Capture the cell that displays the provided text and extract its [x, y] central coordinate. 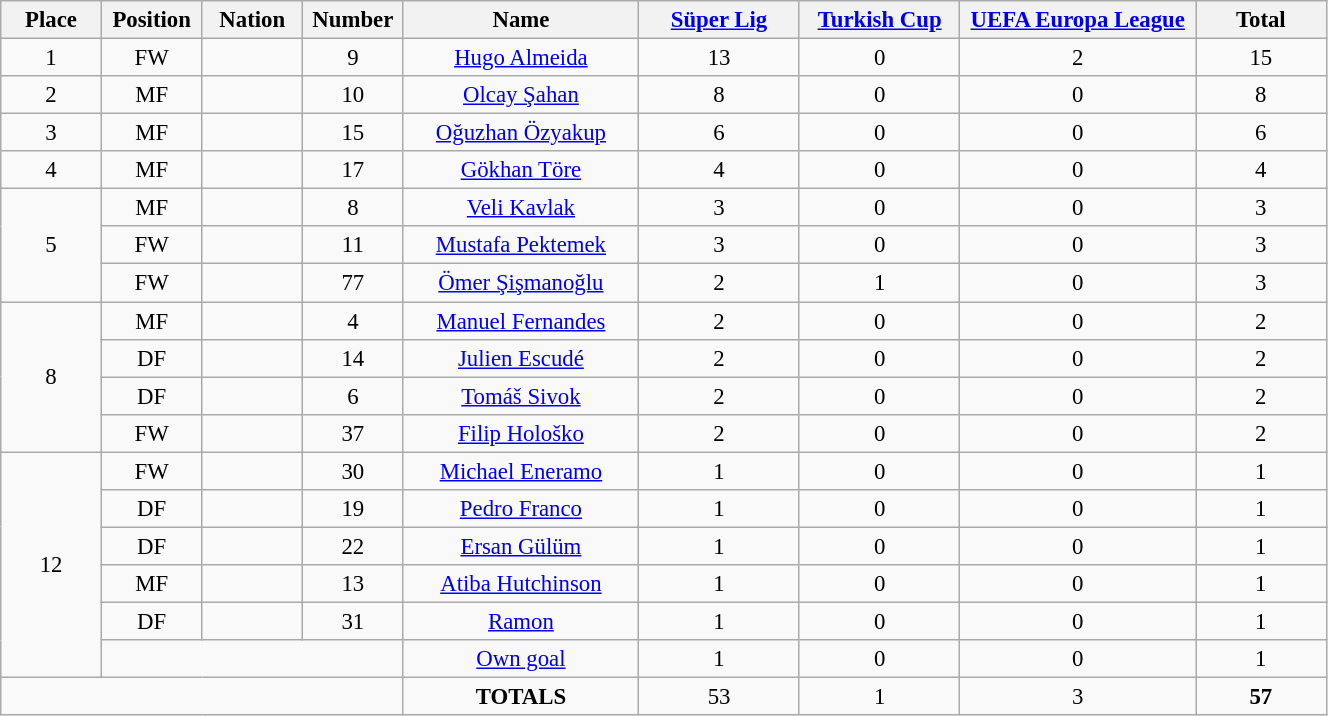
37 [354, 433]
Ömer Şişmanoğlu [521, 283]
19 [354, 509]
Atiba Hutchinson [521, 584]
57 [1262, 697]
12 [52, 565]
10 [354, 95]
Pedro Franco [521, 509]
9 [354, 58]
Place [52, 20]
Name [521, 20]
Ersan Gülüm [521, 546]
30 [354, 471]
Manuel Fernandes [521, 321]
17 [354, 170]
Süper Lig [720, 20]
Turkish Cup [880, 20]
14 [354, 358]
22 [354, 546]
53 [720, 697]
Michael Eneramo [521, 471]
Hugo Almeida [521, 58]
Number [354, 20]
Position [152, 20]
77 [354, 283]
TOTALS [521, 697]
Julien Escudé [521, 358]
Nation [252, 20]
Mustafa Pektemek [521, 245]
Olcay Şahan [521, 95]
5 [52, 246]
Filip Hološko [521, 433]
Total [1262, 20]
Own goal [521, 659]
Tomáš Sivok [521, 396]
Veli Kavlak [521, 208]
Gökhan Töre [521, 170]
Oğuzhan Özyakup [521, 133]
31 [354, 621]
Ramon [521, 621]
UEFA Europa League [1078, 20]
11 [354, 245]
